Scan for the cell matching the given text and deliver its (x, y) coordinate at center. 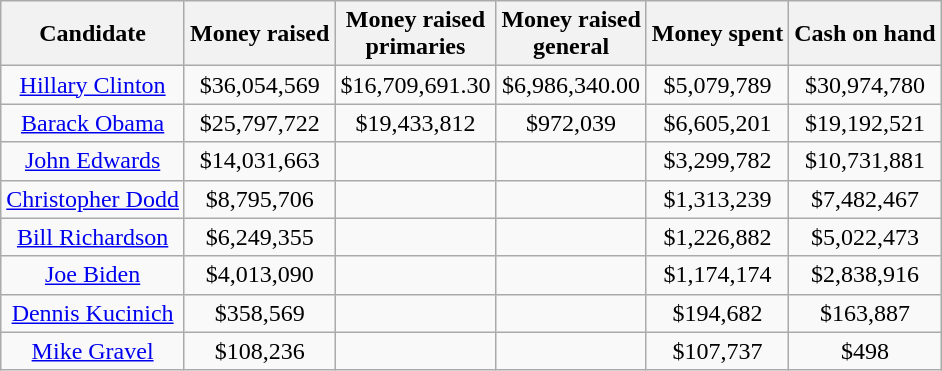
$5,079,789 (717, 85)
Money raised (259, 34)
$10,731,881 (865, 161)
Joe Biden (93, 275)
$3,299,782 (717, 161)
$19,433,812 (416, 123)
$358,569 (259, 313)
$6,986,340.00 (571, 85)
Money spent (717, 34)
$163,887 (865, 313)
Money raisedgeneral (571, 34)
$1,313,239 (717, 199)
$6,249,355 (259, 237)
$2,838,916 (865, 275)
$1,174,174 (717, 275)
$4,013,090 (259, 275)
$972,039 (571, 123)
$7,482,467 (865, 199)
$30,974,780 (865, 85)
Dennis Kucinich (93, 313)
John Edwards (93, 161)
$194,682 (717, 313)
$14,031,663 (259, 161)
$107,737 (717, 351)
Hillary Clinton (93, 85)
$8,795,706 (259, 199)
Bill Richardson (93, 237)
$108,236 (259, 351)
$16,709,691.30 (416, 85)
Mike Gravel (93, 351)
$36,054,569 (259, 85)
$5,022,473 (865, 237)
Cash on hand (865, 34)
$19,192,521 (865, 123)
$498 (865, 351)
$25,797,722 (259, 123)
Candidate (93, 34)
Christopher Dodd (93, 199)
Money raisedprimaries (416, 34)
$6,605,201 (717, 123)
$1,226,882 (717, 237)
Barack Obama (93, 123)
